Output the [x, y] coordinate of the center of the cell containing the given text.  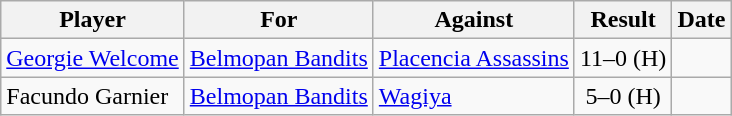
Result [623, 20]
Against [474, 20]
For [278, 20]
Georgie Welcome [93, 58]
5–0 (H) [623, 96]
Player [93, 20]
Facundo Garnier [93, 96]
11–0 (H) [623, 58]
Placencia Assassins [474, 58]
Date [702, 20]
Wagiya [474, 96]
